Pinpoint the cell where the given text exists, returning its (X, Y) midpoint coordinate. 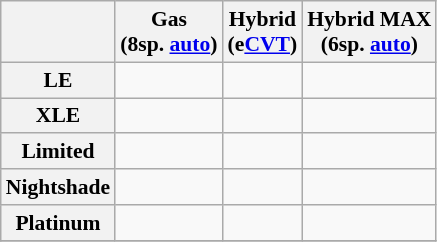
Gas(8sp. auto) (168, 32)
XLE (58, 116)
Limited (58, 152)
Nightshade (58, 187)
Hybrid MAX(6sp. auto) (369, 32)
Platinum (58, 223)
Hybrid(eCVT) (263, 32)
LE (58, 80)
